Pinpoint the cell where the given text exists, returning its (X, Y) midpoint coordinate. 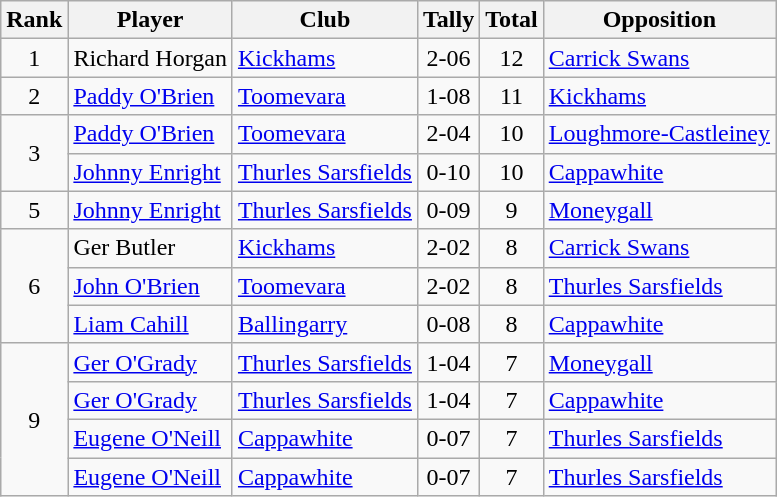
Ballingarry (324, 324)
Ger Butler (150, 248)
Liam Cahill (150, 324)
Rank (34, 20)
5 (34, 210)
6 (34, 286)
John O'Brien (150, 286)
2 (34, 96)
Opposition (659, 20)
2-04 (448, 134)
Player (150, 20)
Club (324, 20)
Total (512, 20)
1 (34, 58)
3 (34, 153)
12 (512, 58)
Tally (448, 20)
0-09 (448, 210)
0-08 (448, 324)
11 (512, 96)
Richard Horgan (150, 58)
2-06 (448, 58)
Loughmore-Castleiney (659, 134)
0-10 (448, 172)
1-08 (448, 96)
